Return the (x, y) coordinate for the center point of the cell that contains the specified text.  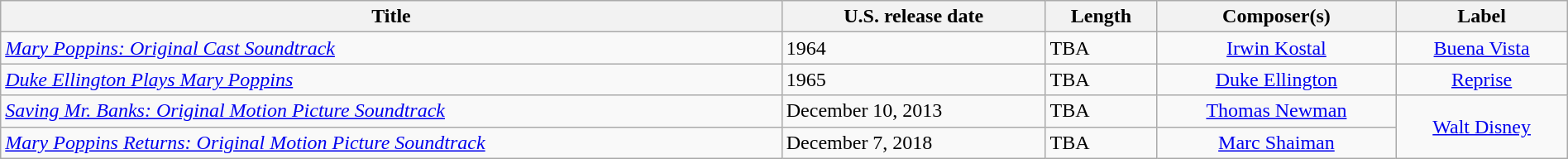
Mary Poppins: Original Cast Soundtrack (391, 48)
1965 (913, 79)
Title (391, 17)
Irwin Kostal (1277, 48)
Buena Vista (1482, 48)
Thomas Newman (1277, 111)
Marc Shaiman (1277, 142)
1964 (913, 48)
Label (1482, 17)
Mary Poppins Returns: Original Motion Picture Soundtrack (391, 142)
U.S. release date (913, 17)
Duke Ellington Plays Mary Poppins (391, 79)
Length (1102, 17)
Reprise (1482, 79)
Walt Disney (1482, 127)
Composer(s) (1277, 17)
Saving Mr. Banks: Original Motion Picture Soundtrack (391, 111)
December 10, 2013 (913, 111)
Duke Ellington (1277, 79)
December 7, 2018 (913, 142)
